Provide the (x, y) coordinate of the cell's center where the given text is located.  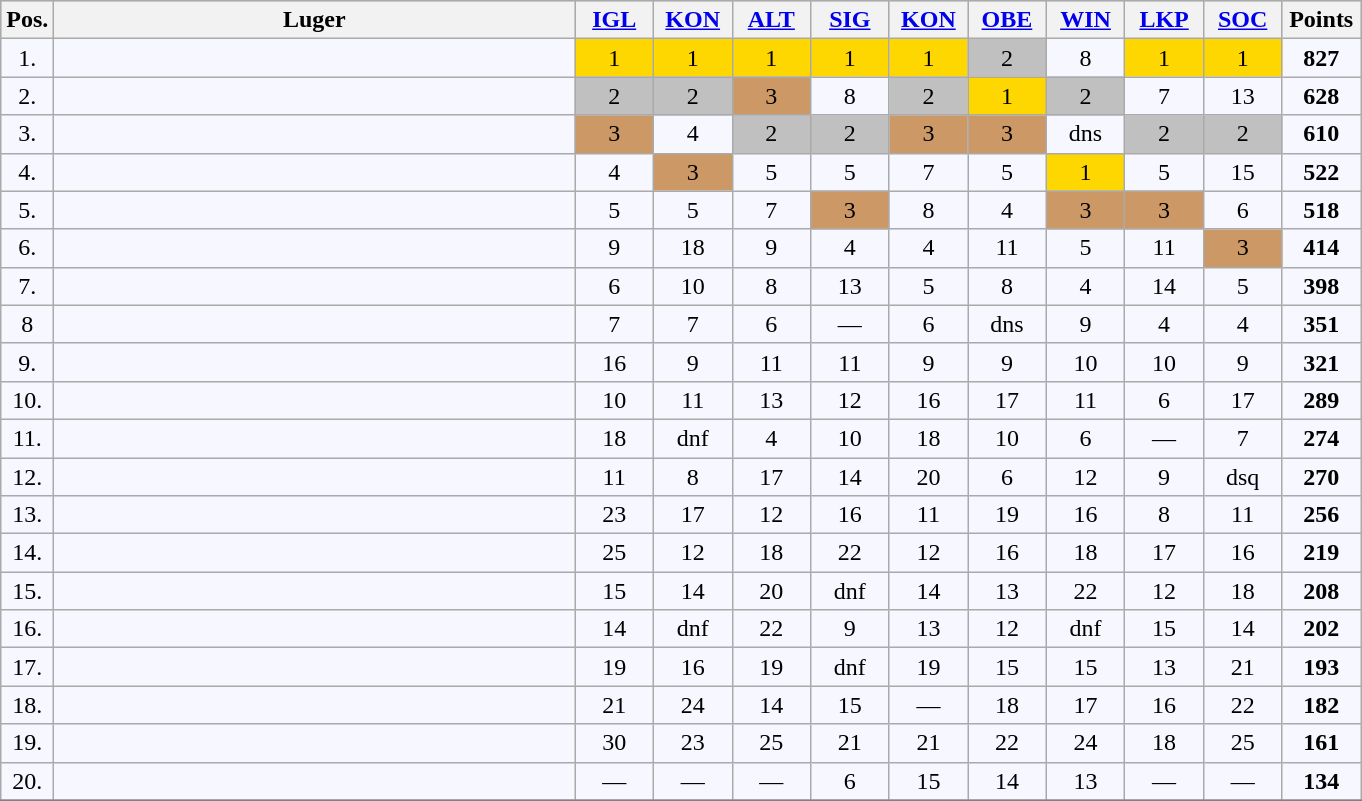
Pos. (28, 20)
193 (1322, 667)
256 (1322, 515)
522 (1322, 172)
17. (28, 667)
30 (614, 743)
4. (28, 172)
OBE (1008, 20)
13. (28, 515)
398 (1322, 286)
182 (1322, 705)
414 (1322, 248)
289 (1322, 400)
351 (1322, 324)
dsq (1242, 477)
12. (28, 477)
208 (1322, 591)
10. (28, 400)
11. (28, 438)
SIG (850, 20)
628 (1322, 96)
518 (1322, 210)
9. (28, 362)
7. (28, 286)
WIN (1086, 20)
610 (1322, 134)
IGL (614, 20)
19. (28, 743)
2. (28, 96)
161 (1322, 743)
ALT (772, 20)
LKP (1164, 20)
827 (1322, 58)
1. (28, 58)
134 (1322, 781)
5. (28, 210)
202 (1322, 629)
14. (28, 553)
Luger (314, 20)
Points (1322, 20)
219 (1322, 553)
20. (28, 781)
16. (28, 629)
270 (1322, 477)
SOC (1242, 20)
3. (28, 134)
15. (28, 591)
6. (28, 248)
321 (1322, 362)
274 (1322, 438)
18. (28, 705)
